Scan for the cell matching the given text and deliver its [X, Y] coordinate at center. 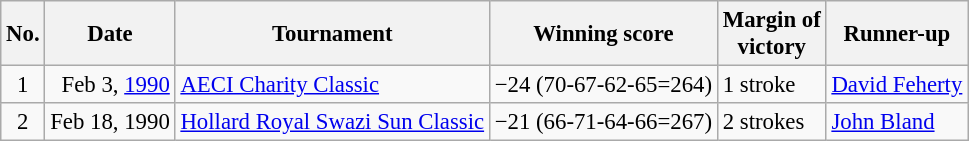
No. [23, 34]
1 stroke [772, 85]
Feb 18, 1990 [110, 122]
−24 (70-67-62-65=264) [603, 85]
1 [23, 85]
John Bland [897, 122]
2 strokes [772, 122]
AECI Charity Classic [332, 85]
−21 (66-71-64-66=267) [603, 122]
Runner-up [897, 34]
Margin ofvictory [772, 34]
Feb 3, 1990 [110, 85]
2 [23, 122]
Winning score [603, 34]
Tournament [332, 34]
David Feherty [897, 85]
Date [110, 34]
Hollard Royal Swazi Sun Classic [332, 122]
